Output the (x, y) coordinate of the center of the cell containing the given text.  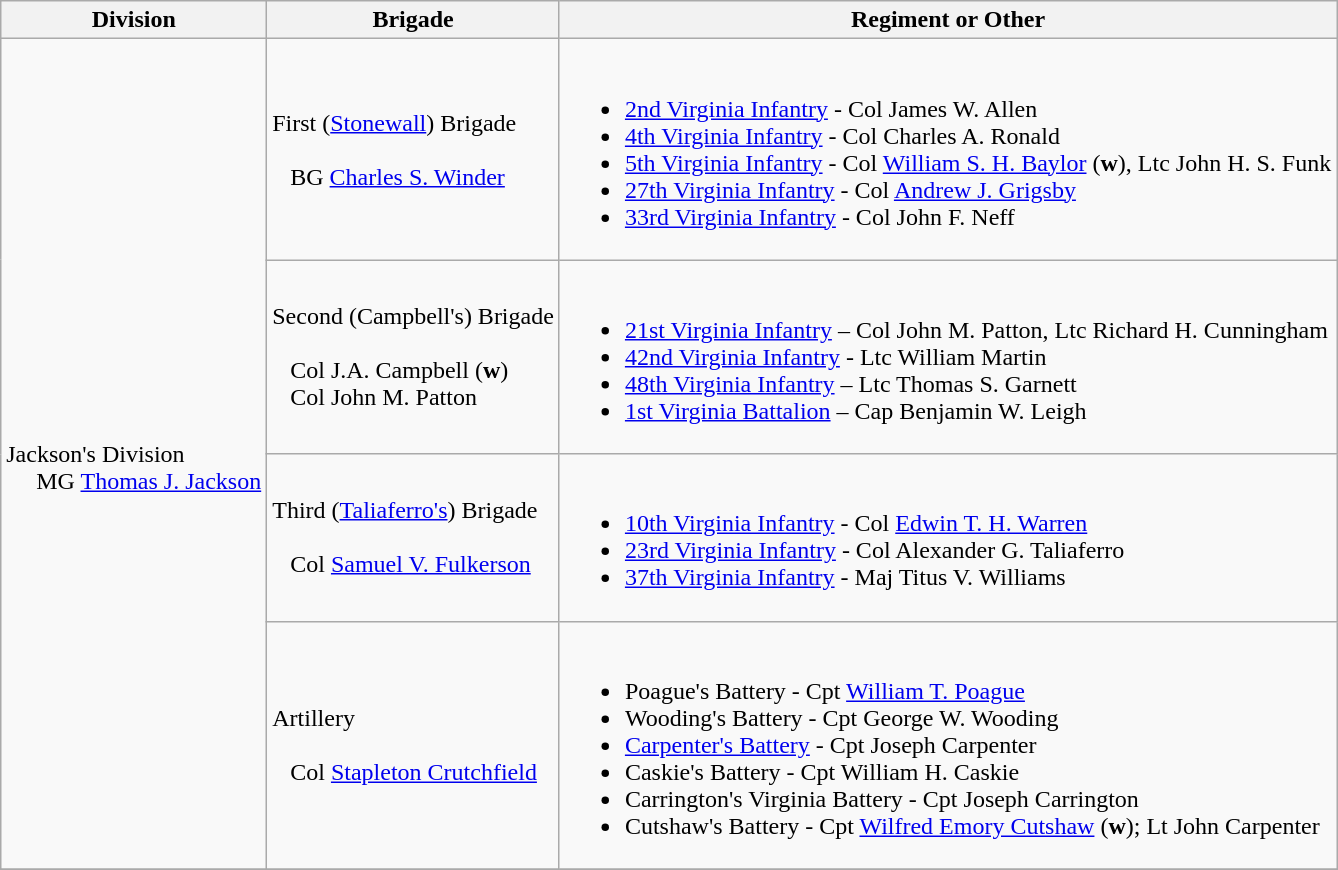
10th Virginia Infantry - Col Edwin T. H. Warren23rd Virginia Infantry - Col Alexander G. Taliaferro37th Virginia Infantry - Maj Titus V. Williams (948, 538)
First (Stonewall) Brigade BG Charles S. Winder (414, 150)
Brigade (414, 20)
Artillery Col Stapleton Crutchfield (414, 745)
Division (134, 20)
Jackson's Division MG Thomas J. Jackson (134, 454)
Third (Taliaferro's) Brigade Col Samuel V. Fulkerson (414, 538)
Second (Campbell's) Brigade Col J.A. Campbell (w) Col John M. Patton (414, 357)
Regiment or Other (948, 20)
